Identify which cell holds the provided text, then report its (x, y) central coordinate. 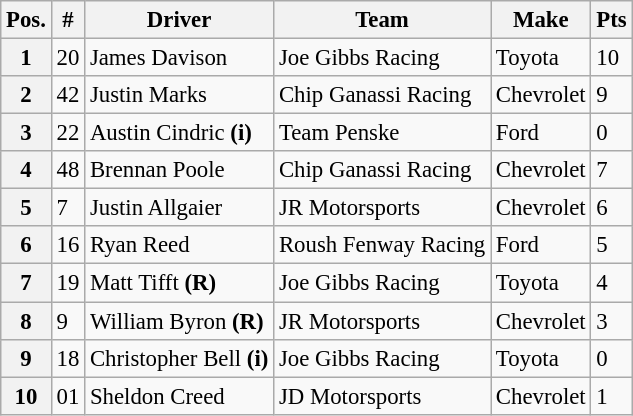
8 (26, 321)
# (68, 20)
Sheldon Creed (180, 396)
42 (68, 95)
William Byron (R) (180, 321)
Matt Tifft (R) (180, 283)
Justin Allgaier (180, 208)
19 (68, 283)
Justin Marks (180, 95)
48 (68, 170)
20 (68, 58)
Ryan Reed (180, 245)
Team Penske (382, 133)
Christopher Bell (i) (180, 358)
01 (68, 396)
Roush Fenway Racing (382, 245)
James Davison (180, 58)
JD Motorsports (382, 396)
Driver (180, 20)
2 (26, 95)
Team (382, 20)
Brennan Poole (180, 170)
Pts (612, 20)
16 (68, 245)
22 (68, 133)
18 (68, 358)
Austin Cindric (i) (180, 133)
Pos. (26, 20)
Make (541, 20)
